Scan for the cell matching the given text and deliver its (X, Y) coordinate at center. 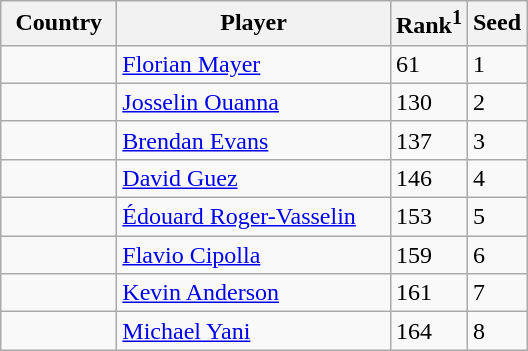
4 (496, 178)
Édouard Roger-Vasselin (254, 217)
Kevin Anderson (254, 293)
2 (496, 102)
Michael Yani (254, 331)
Florian Mayer (254, 64)
Player (254, 24)
Rank1 (428, 24)
3 (496, 140)
159 (428, 255)
5 (496, 217)
8 (496, 331)
146 (428, 178)
164 (428, 331)
130 (428, 102)
6 (496, 255)
137 (428, 140)
161 (428, 293)
Seed (496, 24)
1 (496, 64)
David Guez (254, 178)
61 (428, 64)
Country (59, 24)
Josselin Ouanna (254, 102)
Flavio Cipolla (254, 255)
7 (496, 293)
Brendan Evans (254, 140)
153 (428, 217)
